Return the [x, y] coordinate for the center point of the cell that contains the specified text.  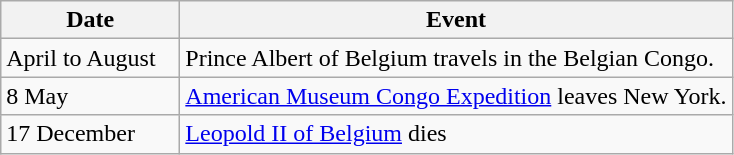
17 December [90, 134]
Prince Albert of Belgium travels in the Belgian Congo. [456, 58]
Event [456, 20]
American Museum Congo Expedition leaves New York. [456, 96]
April to August [90, 58]
8 May [90, 96]
Leopold II of Belgium dies [456, 134]
Date [90, 20]
